Return the (x, y) coordinate for the center point of the cell that contains the specified text.  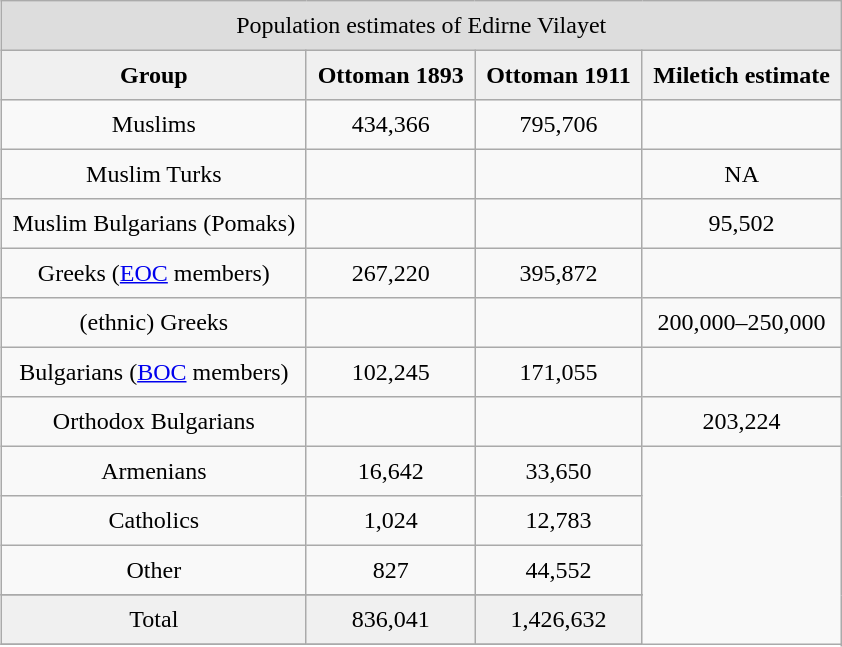
Armenians (154, 471)
203,224 (742, 422)
12,783 (558, 521)
Muslims (154, 125)
Total (154, 620)
267,220 (390, 273)
836,041 (390, 620)
Other (154, 570)
33,650 (558, 471)
Group (154, 75)
95,502 (742, 224)
Orthodox Bulgarians (154, 422)
Muslim Turks (154, 174)
44,552 (558, 570)
Population estimates of Edirne Vilayet (421, 26)
Catholics (154, 521)
200,000–250,000 (742, 323)
Bulgarians (BOC members) (154, 372)
NA (742, 174)
Ottoman 1893 (390, 75)
Muslim Bulgarians (Pomaks) (154, 224)
827 (390, 570)
16,642 (390, 471)
1,024 (390, 521)
102,245 (390, 372)
795,706 (558, 125)
(ethnic) Greeks (154, 323)
Ottoman 1911 (558, 75)
395,872 (558, 273)
Miletich estimate (742, 75)
Greeks (EOC members) (154, 273)
171,055 (558, 372)
434,366 (390, 125)
1,426,632 (558, 620)
